Determine the [X, Y] coordinate at the center of the cell enclosing the given text.  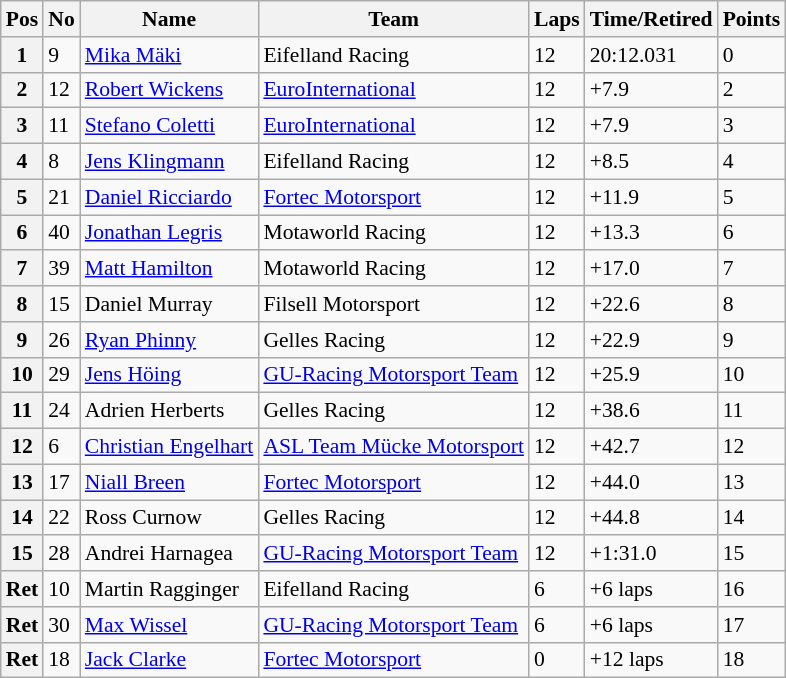
Laps [557, 19]
Name [170, 19]
Ross Curnow [170, 518]
39 [62, 269]
+38.6 [652, 411]
22 [62, 518]
29 [62, 375]
Filsell Motorsport [394, 304]
+8.5 [652, 162]
+12 laps [652, 660]
Matt Hamilton [170, 269]
21 [62, 197]
+44.8 [652, 518]
+1:31.0 [652, 554]
Jonathan Legris [170, 233]
+17.0 [652, 269]
+11.9 [652, 197]
No [62, 19]
Time/Retired [652, 19]
26 [62, 340]
Daniel Murray [170, 304]
Andrei Harnagea [170, 554]
Daniel Ricciardo [170, 197]
+25.9 [652, 375]
28 [62, 554]
Martin Ragginger [170, 589]
Niall Breen [170, 482]
Jens Klingmann [170, 162]
ASL Team Mücke Motorsport [394, 447]
Ryan Phinny [170, 340]
Robert Wickens [170, 90]
Max Wissel [170, 625]
+13.3 [652, 233]
Points [752, 19]
Team [394, 19]
+22.6 [652, 304]
40 [62, 233]
Pos [22, 19]
+42.7 [652, 447]
Jens Höing [170, 375]
Jack Clarke [170, 660]
Adrien Herberts [170, 411]
30 [62, 625]
20:12.031 [652, 55]
24 [62, 411]
Stefano Coletti [170, 126]
Christian Engelhart [170, 447]
+44.0 [652, 482]
Mika Mäki [170, 55]
16 [752, 589]
1 [22, 55]
+22.9 [652, 340]
